Identify which cell holds the provided text, then report its (x, y) central coordinate. 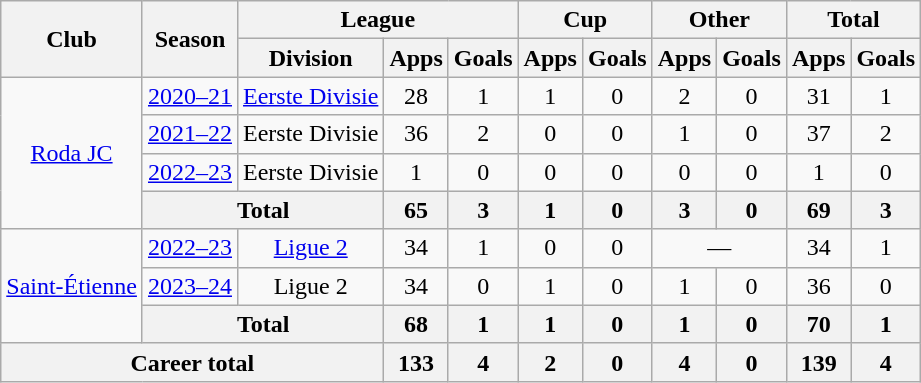
28 (416, 96)
2020–21 (190, 96)
— (719, 248)
Career total (192, 362)
Club (72, 39)
68 (416, 324)
139 (818, 362)
League (378, 20)
Season (190, 39)
65 (416, 210)
37 (818, 134)
Other (719, 20)
Roda JC (72, 153)
Cup (585, 20)
133 (416, 362)
Saint-Étienne (72, 286)
2021–22 (190, 134)
69 (818, 210)
Division (311, 58)
31 (818, 96)
70 (818, 324)
2023–24 (190, 286)
